For the text-containing cell, return its midpoint in [X, Y] coordinate format. 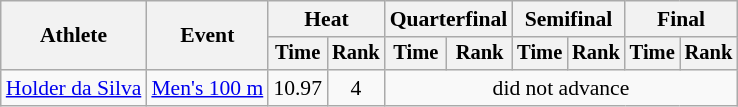
Heat [326, 19]
Event [207, 36]
Final [681, 19]
4 [356, 88]
10.97 [298, 88]
Men's 100 m [207, 88]
Athlete [74, 36]
Semifinal [568, 19]
did not advance [562, 88]
Quarterfinal [449, 19]
Holder da Silva [74, 88]
